Provide the (X, Y) coordinate of the cell's center where the given text is located.  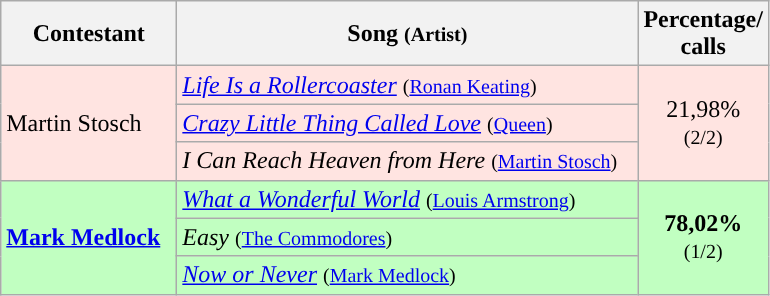
Now or Never (Mark Medlock) (408, 275)
Crazy Little Thing Called Love (Queen) (408, 123)
Percentage/calls (704, 34)
Contestant (89, 34)
Easy (The Commodores) (408, 237)
Life Is a Rollercoaster (Ronan Keating) (408, 85)
Song (Artist) (408, 34)
Martin Stosch (89, 123)
Mark Medlock (89, 237)
I Can Reach Heaven from Here (Martin Stosch) (408, 161)
78,02%(1/2) (704, 237)
21,98%(2/2) (704, 123)
What a Wonderful World (Louis Armstrong) (408, 199)
